Determine the [X, Y] coordinate at the center of the cell enclosing the given text.  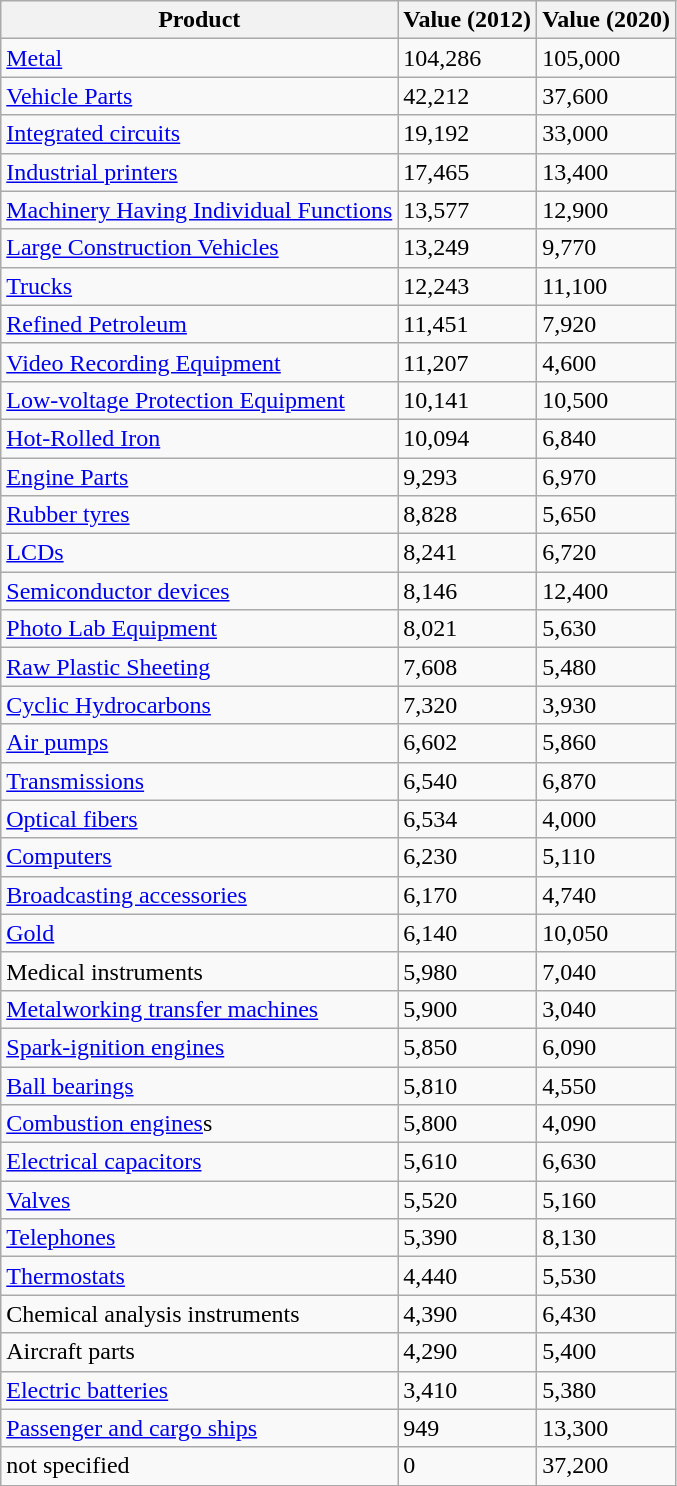
13,400 [606, 172]
Medical instruments [200, 971]
6,870 [606, 781]
10,094 [468, 438]
5,610 [468, 1162]
5,530 [606, 1276]
6,430 [606, 1314]
Vehicle Parts [200, 96]
4,290 [468, 1352]
4,600 [606, 362]
6,540 [468, 781]
12,243 [468, 286]
Valves [200, 1200]
5,860 [606, 743]
Semiconductor devices [200, 591]
Large Construction Vehicles [200, 248]
0 [468, 1466]
Spark-ignition engines [200, 1047]
Electric batteries [200, 1390]
Hot-Rolled Iron [200, 438]
8,021 [468, 629]
105,000 [606, 58]
Air pumps [200, 743]
Video Recording Equipment [200, 362]
Industrial printers [200, 172]
6,720 [606, 553]
7,320 [468, 705]
42,212 [468, 96]
8,828 [468, 515]
10,500 [606, 400]
6,090 [606, 1047]
8,146 [468, 591]
4,000 [606, 819]
11,100 [606, 286]
Raw Plastic Sheeting [200, 667]
Low-voltage Protection Equipment [200, 400]
13,577 [468, 210]
37,600 [606, 96]
9,293 [468, 477]
Passenger and cargo ships [200, 1428]
Refined Petroleum [200, 324]
Chemical analysis instruments [200, 1314]
5,110 [606, 857]
5,800 [468, 1124]
5,810 [468, 1085]
13,249 [468, 248]
Thermostats [200, 1276]
Integrated circuits [200, 134]
3,410 [468, 1390]
5,480 [606, 667]
Value (2012) [468, 20]
Broadcasting accessories [200, 895]
Photo Lab Equipment [200, 629]
5,980 [468, 971]
4,440 [468, 1276]
10,141 [468, 400]
6,602 [468, 743]
37,200 [606, 1466]
5,520 [468, 1200]
Combustion enginess [200, 1124]
Telephones [200, 1238]
Ball bearings [200, 1085]
949 [468, 1428]
Computers [200, 857]
6,970 [606, 477]
4,550 [606, 1085]
6,230 [468, 857]
19,192 [468, 134]
Transmissions [200, 781]
6,534 [468, 819]
Product [200, 20]
11,207 [468, 362]
104,286 [468, 58]
Engine Parts [200, 477]
9,770 [606, 248]
5,400 [606, 1352]
10,050 [606, 933]
7,608 [468, 667]
7,920 [606, 324]
5,380 [606, 1390]
12,900 [606, 210]
Gold [200, 933]
5,850 [468, 1047]
4,090 [606, 1124]
17,465 [468, 172]
5,900 [468, 1009]
Metalworking transfer machines [200, 1009]
12,400 [606, 591]
8,241 [468, 553]
6,170 [468, 895]
13,300 [606, 1428]
Value (2020) [606, 20]
3,930 [606, 705]
not specified [200, 1466]
6,140 [468, 933]
Machinery Having Individual Functions [200, 210]
5,390 [468, 1238]
Aircraft parts [200, 1352]
11,451 [468, 324]
Metal [200, 58]
6,630 [606, 1162]
Electrical capacitors [200, 1162]
5,650 [606, 515]
5,630 [606, 629]
7,040 [606, 971]
4,390 [468, 1314]
LCDs [200, 553]
8,130 [606, 1238]
Optical fibers [200, 819]
5,160 [606, 1200]
3,040 [606, 1009]
Cyclic Hydrocarbons [200, 705]
6,840 [606, 438]
33,000 [606, 134]
Trucks [200, 286]
Rubber tyres [200, 515]
4,740 [606, 895]
